Output the (x, y) coordinate of the center of the cell containing the given text.  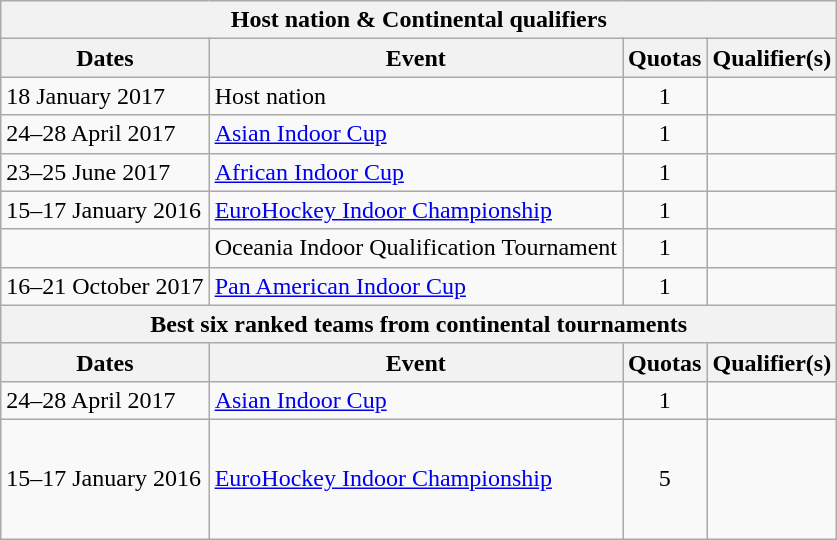
18 January 2017 (105, 96)
Host nation & Continental qualifiers (419, 20)
5 (665, 478)
Pan American Indoor Cup (416, 286)
African Indoor Cup (416, 172)
23–25 June 2017 (105, 172)
Oceania Indoor Qualification Tournament (416, 248)
Host nation (416, 96)
Best six ranked teams from continental tournaments (419, 324)
16–21 October 2017 (105, 286)
